Provide the (x, y) coordinate of the cell's center where the given text is located.  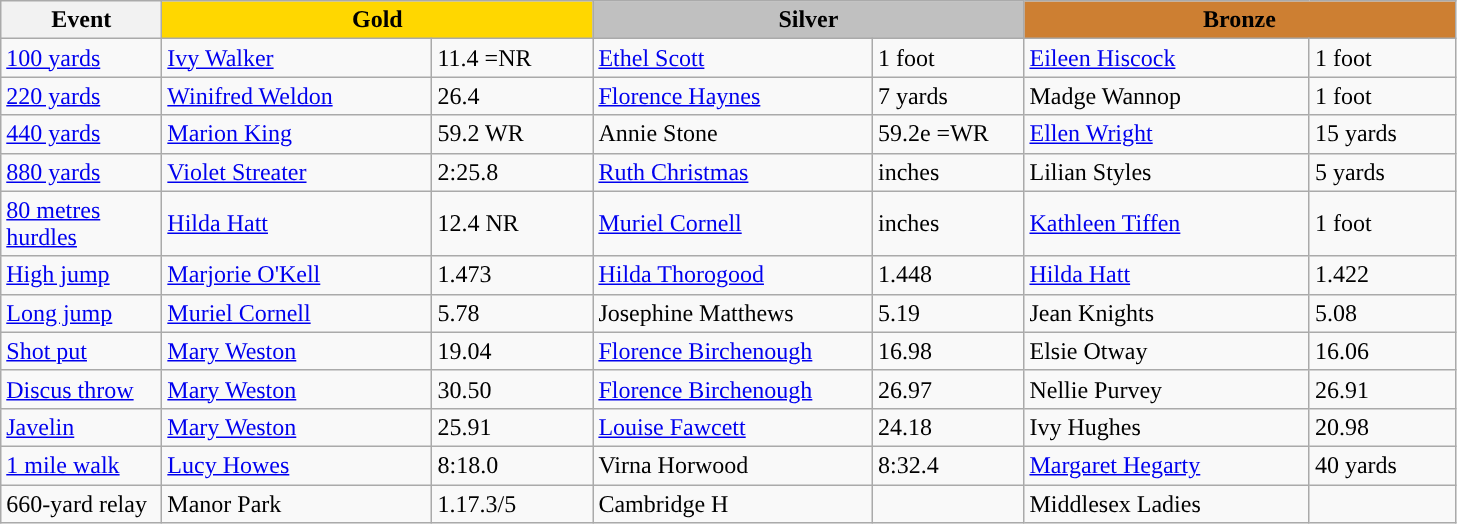
30.50 (512, 389)
Josephine Matthews (733, 313)
Kathleen Tiffen (1166, 224)
Hilda Thorogood (733, 275)
220 yards (82, 96)
Winifred Weldon (297, 96)
2:25.8 (512, 172)
Gold (378, 20)
Bronze (1240, 20)
1.17.3/5 (512, 503)
Ivy Hughes (1166, 427)
440 yards (82, 134)
25.91 (512, 427)
8:32.4 (948, 465)
Annie Stone (733, 134)
100 yards (82, 58)
Ivy Walker (297, 58)
12.4 NR (512, 224)
1 mile walk (82, 465)
24.18 (948, 427)
16.06 (1382, 351)
Manor Park (297, 503)
Lilian Styles (1166, 172)
Discus throw (82, 389)
19.04 (512, 351)
880 yards (82, 172)
Long jump (82, 313)
26.91 (1382, 389)
Ethel Scott (733, 58)
660-yard relay (82, 503)
Shot put (82, 351)
11.4 =NR (512, 58)
Middlesex Ladies (1166, 503)
40 yards (1382, 465)
7 yards (948, 96)
20.98 (1382, 427)
Ellen Wright (1166, 134)
Louise Fawcett (733, 427)
Silver (808, 20)
8:18.0 (512, 465)
15 yards (1382, 134)
High jump (82, 275)
Ruth Christmas (733, 172)
26.4 (512, 96)
1.422 (1382, 275)
26.97 (948, 389)
59.2e =WR (948, 134)
Jean Knights (1166, 313)
Margaret Hegarty (1166, 465)
Violet Streater (297, 172)
Eileen Hiscock (1166, 58)
5.19 (948, 313)
Javelin (82, 427)
1.448 (948, 275)
Event (82, 20)
Nellie Purvey (1166, 389)
16.98 (948, 351)
Cambridge H (733, 503)
5 yards (1382, 172)
59.2 WR (512, 134)
Madge Wannop (1166, 96)
5.78 (512, 313)
Virna Horwood (733, 465)
Marjorie O'Kell (297, 275)
Elsie Otway (1166, 351)
Florence Haynes (733, 96)
5.08 (1382, 313)
Lucy Howes (297, 465)
1.473 (512, 275)
Marion King (297, 134)
80 metres hurdles (82, 224)
